Capture the cell that displays the provided text and extract its (x, y) central coordinate. 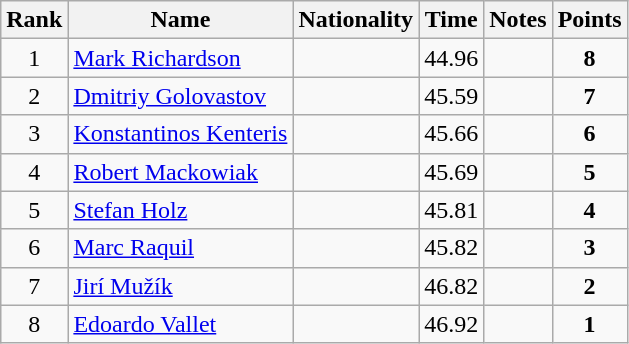
Nationality (356, 20)
Time (452, 20)
45.59 (452, 96)
45.69 (452, 172)
Jirí Mužík (180, 286)
Stefan Holz (180, 210)
Notes (518, 20)
Edoardo Vallet (180, 324)
Konstantinos Kenteris (180, 134)
Dmitriy Golovastov (180, 96)
Marc Raquil (180, 248)
45.66 (452, 134)
Name (180, 20)
44.96 (452, 58)
Robert Mackowiak (180, 172)
46.92 (452, 324)
Mark Richardson (180, 58)
Points (590, 20)
45.81 (452, 210)
45.82 (452, 248)
46.82 (452, 286)
Rank (34, 20)
